From the cell containing the given text, extract its center point as [X, Y] coordinate. 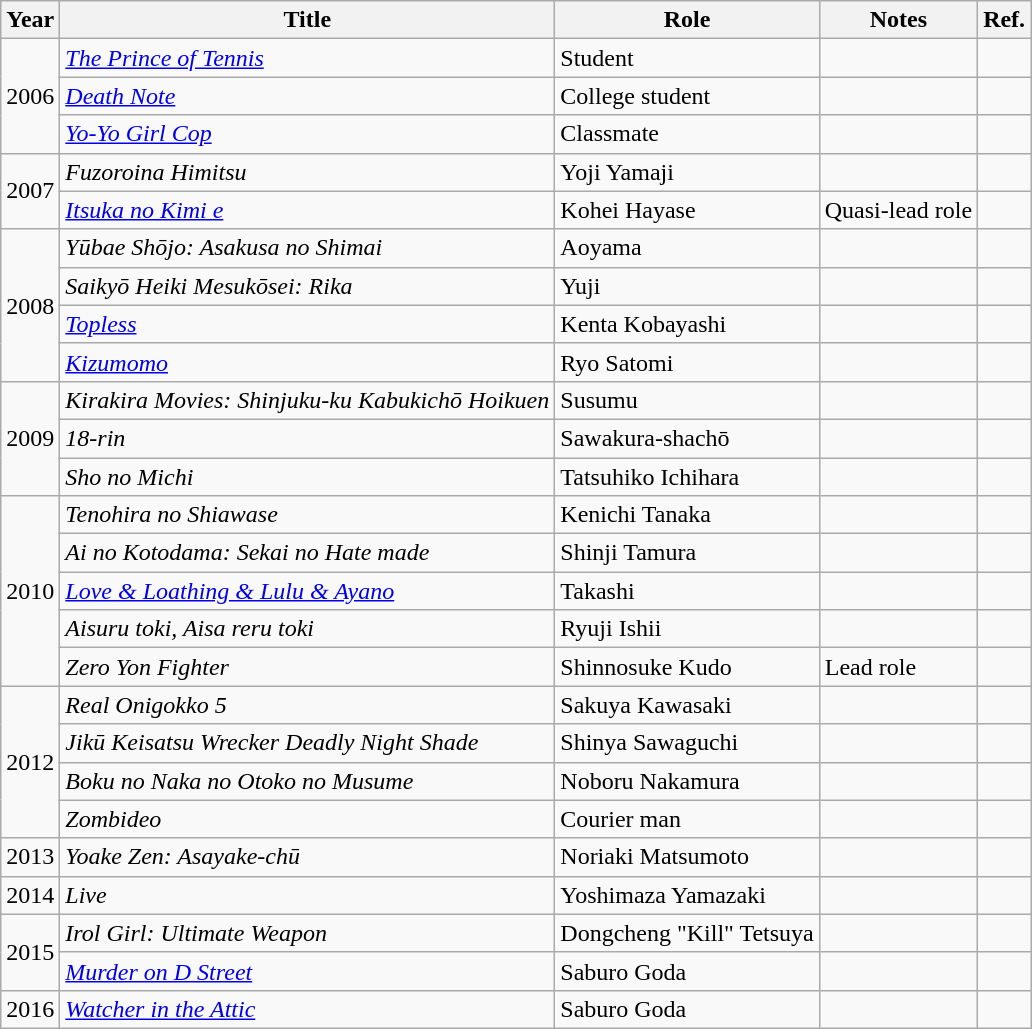
Yoshimaza Yamazaki [687, 895]
Kirakira Movies: Shinjuku-ku Kabukichō Hoikuen [308, 400]
Murder on D Street [308, 971]
Courier man [687, 819]
2009 [30, 438]
Sakuya Kawasaki [687, 705]
Jikū Keisatsu Wrecker Deadly Night Shade [308, 743]
2016 [30, 1009]
Noriaki Matsumoto [687, 857]
Kenta Kobayashi [687, 324]
Saikyō Heiki Mesukōsei: Rika [308, 286]
2012 [30, 762]
Death Note [308, 96]
Susumu [687, 400]
Takashi [687, 591]
2007 [30, 191]
2008 [30, 305]
Role [687, 20]
Sawakura-shachō [687, 438]
Student [687, 58]
Notes [898, 20]
Shinji Tamura [687, 553]
Ryo Satomi [687, 362]
Sho no Michi [308, 477]
Zombideo [308, 819]
Kohei Hayase [687, 210]
Yuji [687, 286]
Watcher in the Attic [308, 1009]
Kenichi Tanaka [687, 515]
2006 [30, 96]
Aisuru toki, Aisa reru toki [308, 629]
Tenohira no Shiawase [308, 515]
The Prince of Tennis [308, 58]
Fuzoroina Himitsu [308, 172]
Irol Girl: Ultimate Weapon [308, 933]
2015 [30, 952]
2010 [30, 591]
Kizumomo [308, 362]
Dongcheng "Kill" Tetsuya [687, 933]
Noboru Nakamura [687, 781]
Aoyama [687, 248]
Lead role [898, 667]
Live [308, 895]
Love & Loathing & Lulu & Ayano [308, 591]
Tatsuhiko Ichihara [687, 477]
Itsuka no Kimi e [308, 210]
Ref. [1004, 20]
Yoake Zen: Asayake-chū [308, 857]
Shinnosuke Kudo [687, 667]
2014 [30, 895]
Shinya Sawaguchi [687, 743]
College student [687, 96]
Year [30, 20]
Yūbae Shōjo: Asakusa no Shimai [308, 248]
Ryuji Ishii [687, 629]
Yo-Yo Girl Cop [308, 134]
Boku no Naka no Otoko no Musume [308, 781]
Real Onigokko 5 [308, 705]
2013 [30, 857]
Yoji Yamaji [687, 172]
Topless [308, 324]
18-rin [308, 438]
Ai no Kotodama: Sekai no Hate made [308, 553]
Classmate [687, 134]
Quasi-lead role [898, 210]
Zero Yon Fighter [308, 667]
Title [308, 20]
